Extract the [X, Y] coordinate from the center of the cell holding the provided text.  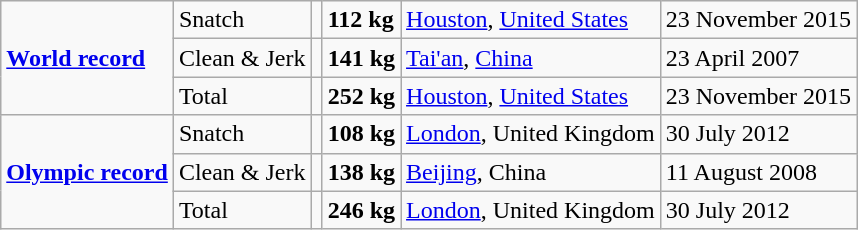
246 kg [361, 210]
Olympic record [88, 172]
Tai'an, China [531, 58]
112 kg [361, 20]
252 kg [361, 96]
Beijing, China [531, 172]
141 kg [361, 58]
11 August 2008 [758, 172]
138 kg [361, 172]
23 April 2007 [758, 58]
108 kg [361, 134]
World record [88, 58]
